Determine the [x, y] coordinate at the center of the cell enclosing the given text.  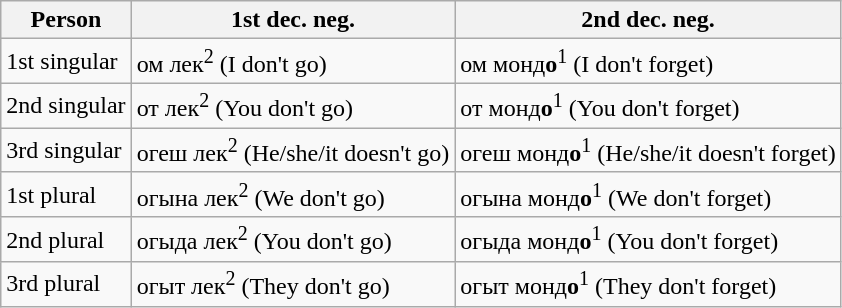
Person [66, 20]
огына мондо1 (We don't forget) [648, 194]
ом мондо1 (I don't forget) [648, 62]
огеш мондо1 (He/she/it doesn't forget) [648, 150]
огыт лек2 (They don't go) [293, 284]
огеш лек2 (He/she/it doesn't go) [293, 150]
огына лек2 (We don't go) [293, 194]
огыда мондо1 (You don't forget) [648, 240]
1st plural [66, 194]
от мондо1 (You don't forget) [648, 106]
ом лек2 (I don't go) [293, 62]
1st dec. neg. [293, 20]
2nd singular [66, 106]
1st singular [66, 62]
огыда лек2 (You don't go) [293, 240]
2nd plural [66, 240]
3rd plural [66, 284]
3rd singular [66, 150]
от лек2 (You don't go) [293, 106]
2nd dec. neg. [648, 20]
огыт мондо1 (They don't forget) [648, 284]
